Search for the cell housing the specified text and yield its [x, y] center coordinate. 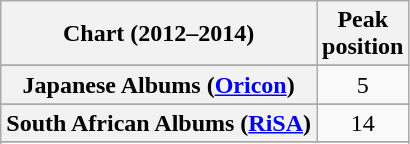
Chart (2012–2014) [159, 34]
Peakposition [363, 34]
14 [363, 123]
South African Albums (RiSA) [159, 123]
5 [363, 85]
Japanese Albums (Oricon) [159, 85]
